Return [x, y] of the center of cell containing provided text 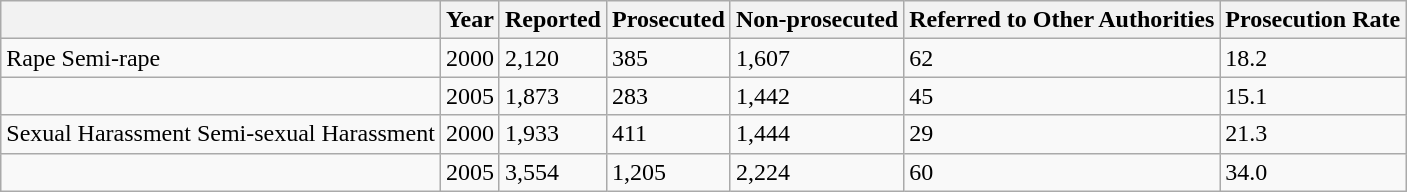
62 [1062, 58]
Sexual Harassment Semi-sexual Harassment [221, 134]
15.1 [1313, 96]
385 [668, 58]
34.0 [1313, 172]
Reported [552, 20]
411 [668, 134]
283 [668, 96]
Year [470, 20]
1,442 [816, 96]
45 [1062, 96]
Rape Semi-rape [221, 58]
Prosecuted [668, 20]
Non-prosecuted [816, 20]
21.3 [1313, 134]
Referred to Other Authorities [1062, 20]
29 [1062, 134]
1,444 [816, 134]
1,205 [668, 172]
1,933 [552, 134]
3,554 [552, 172]
60 [1062, 172]
2,224 [816, 172]
1,607 [816, 58]
18.2 [1313, 58]
1,873 [552, 96]
Prosecution Rate [1313, 20]
2,120 [552, 58]
